Pinpoint the cell where the given text exists, returning its [x, y] midpoint coordinate. 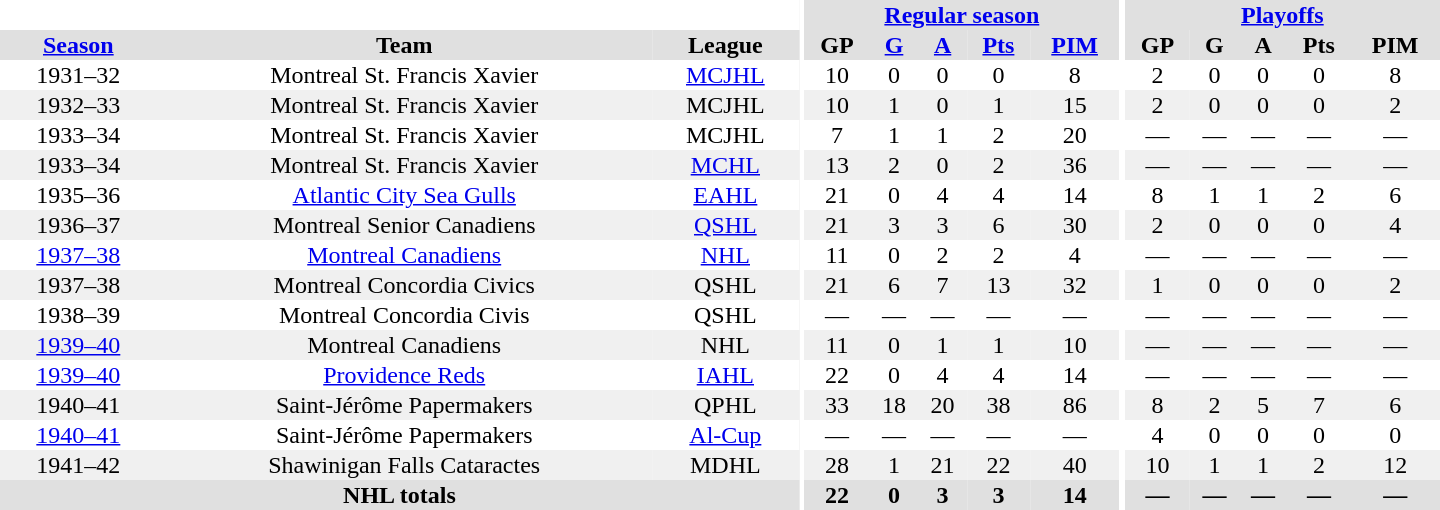
1938–39 [78, 315]
15 [1074, 105]
NHL totals [400, 495]
Montreal Senior Canadiens [404, 225]
IAHL [726, 375]
MDHL [726, 465]
5 [1264, 405]
Shawinigan Falls Cataractes [404, 465]
1935–36 [78, 195]
1932–33 [78, 105]
30 [1074, 225]
QPHL [726, 405]
MCHL [726, 165]
Al-Cup [726, 435]
32 [1074, 285]
Playoffs [1282, 15]
Atlantic City Sea Gulls [404, 195]
Providence Reds [404, 375]
28 [836, 465]
38 [998, 405]
1936–37 [78, 225]
40 [1074, 465]
Season [78, 45]
Team [404, 45]
League [726, 45]
Montreal Concordia Civics [404, 285]
Montreal Concordia Civis [404, 315]
12 [1395, 465]
18 [894, 405]
36 [1074, 165]
1931–32 [78, 75]
86 [1074, 405]
1941–42 [78, 465]
33 [836, 405]
Regular season [962, 15]
EAHL [726, 195]
